Search for the cell housing the specified text and yield its [X, Y] center coordinate. 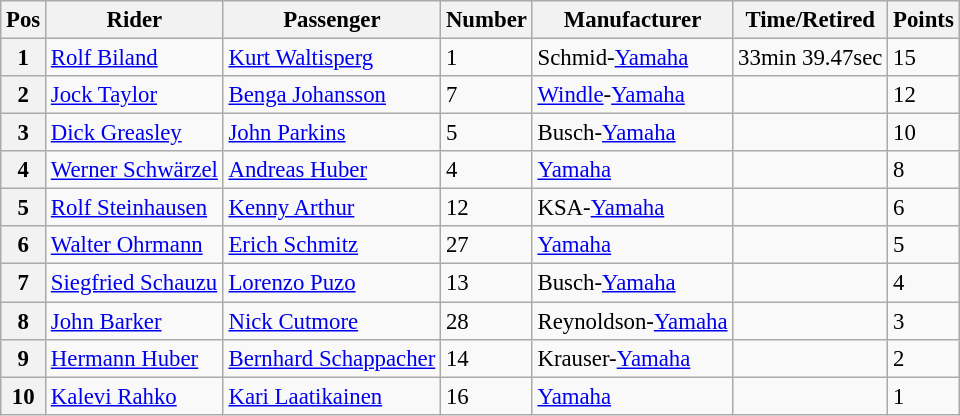
John Parkins [332, 133]
Dick Greasley [135, 133]
Andreas Huber [332, 170]
Kalevi Rahko [135, 396]
Kurt Waltisperg [332, 58]
13 [487, 283]
Krauser-Yamaha [632, 358]
Passenger [332, 20]
Jock Taylor [135, 95]
Schmid-Yamaha [632, 58]
33min 39.47sec [810, 58]
Number [487, 20]
Werner Schwärzel [135, 170]
KSA-Yamaha [632, 208]
14 [487, 358]
16 [487, 396]
Rolf Biland [135, 58]
Kari Laatikainen [332, 396]
Time/Retired [810, 20]
Nick Cutmore [332, 321]
Benga Johansson [332, 95]
John Barker [135, 321]
Hermann Huber [135, 358]
Windle-Yamaha [632, 95]
Kenny Arthur [332, 208]
9 [24, 358]
Rolf Steinhausen [135, 208]
27 [487, 245]
Manufacturer [632, 20]
Reynoldson-Yamaha [632, 321]
Bernhard Schappacher [332, 358]
Erich Schmitz [332, 245]
Pos [24, 20]
28 [487, 321]
15 [924, 58]
Walter Ohrmann [135, 245]
Rider [135, 20]
Lorenzo Puzo [332, 283]
Siegfried Schauzu [135, 283]
Points [924, 20]
